Extract the [X, Y] coordinate from the center of the cell holding the provided text.  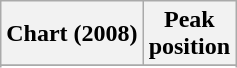
Chart (2008) [72, 34]
Peakposition [189, 34]
